Return the [X, Y] coordinate for the center point of the cell that contains the specified text.  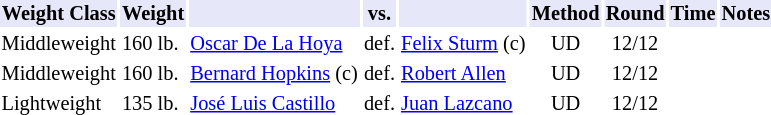
vs. [379, 14]
Weight [152, 14]
Felix Sturm (c) [464, 44]
Oscar De La Hoya [274, 44]
Robert Allen [464, 74]
Bernard Hopkins (c) [274, 74]
Method [566, 14]
Time [693, 14]
Round [635, 14]
Weight Class [58, 14]
